Return the [x, y] coordinate for the center point of the cell that contains the specified text.  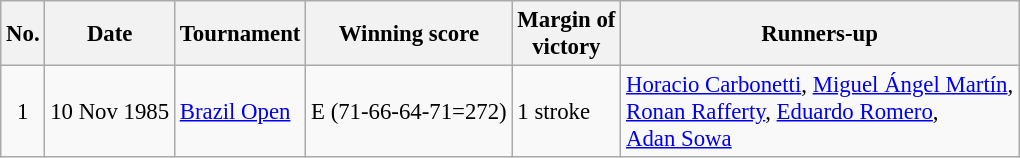
Horacio Carbonetti, Miguel Ángel Martín, Ronan Rafferty, Eduardo Romero, Adan Sowa [820, 112]
Runners-up [820, 34]
Brazil Open [240, 112]
10 Nov 1985 [110, 112]
Tournament [240, 34]
1 stroke [566, 112]
Winning score [409, 34]
Margin ofvictory [566, 34]
1 [23, 112]
E (71-66-64-71=272) [409, 112]
Date [110, 34]
No. [23, 34]
